Locate the cell with the specified text and output its (X, Y) center coordinate. 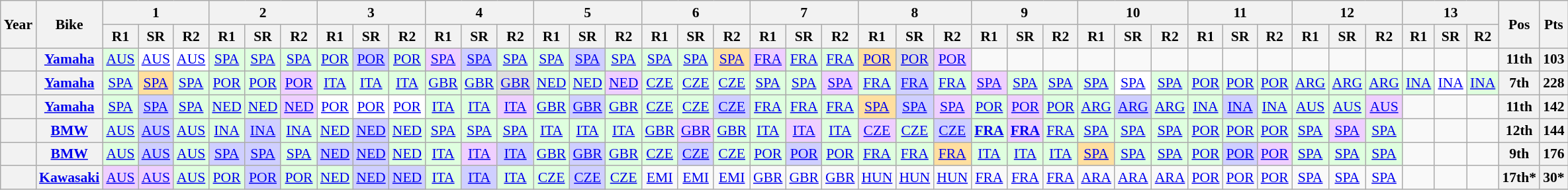
Pos (1519, 24)
144 (1554, 130)
4 (479, 13)
1 (156, 13)
30* (1554, 178)
176 (1554, 154)
6 (696, 13)
8 (915, 13)
9 (1025, 13)
13 (1451, 13)
2 (262, 13)
10 (1133, 13)
12 (1348, 13)
Kawasaki (69, 178)
142 (1554, 107)
7th (1519, 83)
7 (804, 13)
Pts (1554, 24)
17th* (1519, 178)
103 (1554, 60)
5 (588, 13)
Bike (69, 24)
9th (1519, 154)
11 (1240, 13)
12th (1519, 130)
3 (371, 13)
228 (1554, 83)
Year (19, 24)
